Locate the cell with the specified text and output its [X, Y] center coordinate. 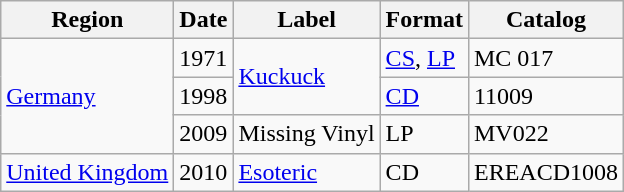
Format [424, 20]
LP [424, 134]
MV022 [546, 134]
United Kingdom [88, 172]
Esoteric [306, 172]
Catalog [546, 20]
Label [306, 20]
Missing Vinyl [306, 134]
11009 [546, 96]
1998 [204, 96]
Region [88, 20]
1971 [204, 58]
2009 [204, 134]
EREACD1008 [546, 172]
Date [204, 20]
Germany [88, 96]
Kuckuck [306, 77]
CS, LP [424, 58]
MC 017 [546, 58]
2010 [204, 172]
